Return the (x, y) coordinate for the center point of the cell that contains the specified text.  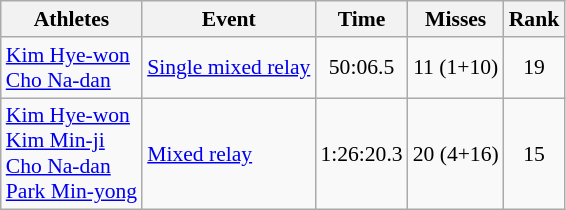
Time (361, 19)
1:26:20.3 (361, 154)
Single mixed relay (228, 68)
Kim Hye-wonCho Na-dan (72, 68)
Misses (456, 19)
Rank (534, 19)
50:06.5 (361, 68)
19 (534, 68)
15 (534, 154)
Athletes (72, 19)
Kim Hye-wonKim Min-jiCho Na-danPark Min-yong (72, 154)
11 (1+10) (456, 68)
Event (228, 19)
Mixed relay (228, 154)
20 (4+16) (456, 154)
